Identify which cell holds the provided text, then report its (x, y) central coordinate. 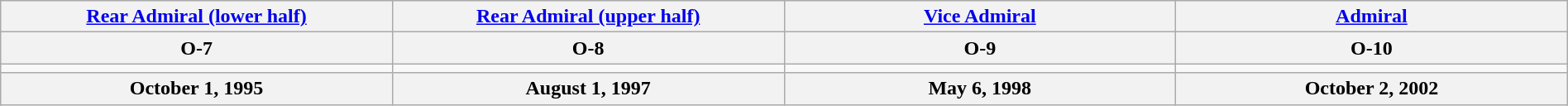
Admiral (1372, 17)
October 1, 1995 (197, 89)
May 6, 1998 (980, 89)
August 1, 1997 (588, 89)
October 2, 2002 (1372, 89)
Vice Admiral (980, 17)
Rear Admiral (upper half) (588, 17)
O-10 (1372, 48)
O-7 (197, 48)
O-9 (980, 48)
Rear Admiral (lower half) (197, 17)
O-8 (588, 48)
